Detect which cell encompasses the target text, then output its (x, y) center coordinate. 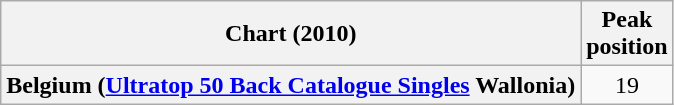
Peakposition (627, 34)
19 (627, 85)
Chart (2010) (291, 34)
Belgium (Ultratop 50 Back Catalogue Singles Wallonia) (291, 85)
